Identify which cell holds the provided text, then report its (X, Y) central coordinate. 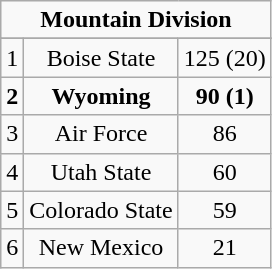
Mountain Division (136, 20)
4 (12, 172)
90 (1) (224, 96)
Colorado State (101, 210)
Utah State (101, 172)
2 (12, 96)
New Mexico (101, 248)
125 (20) (224, 58)
60 (224, 172)
Air Force (101, 134)
1 (12, 58)
59 (224, 210)
Wyoming (101, 96)
6 (12, 248)
3 (12, 134)
86 (224, 134)
5 (12, 210)
21 (224, 248)
Boise State (101, 58)
